Output the [X, Y] coordinate of the center of the cell containing the given text.  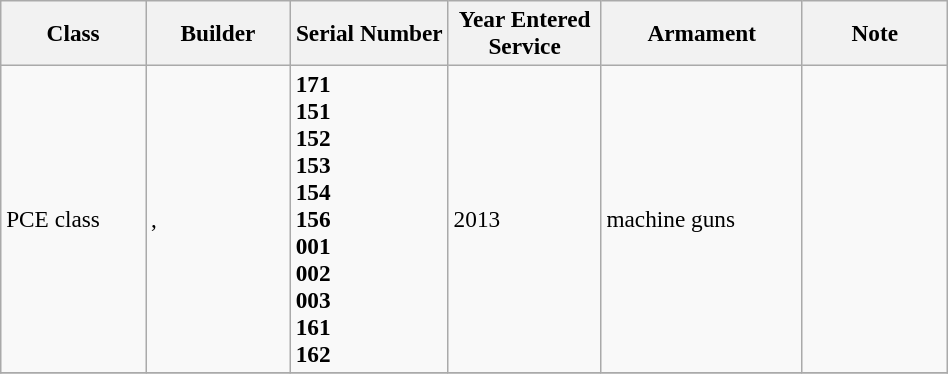
Note [874, 32]
Class [74, 32]
2013 [524, 219]
machine guns [702, 219]
Builder [218, 32]
Year Entered Service [524, 32]
, [218, 219]
171151152153154156001002003161162 [369, 219]
PCE class [74, 219]
Serial Number [369, 32]
Armament [702, 32]
